Provide the (X, Y) coordinate of the cell's center where the given text is located.  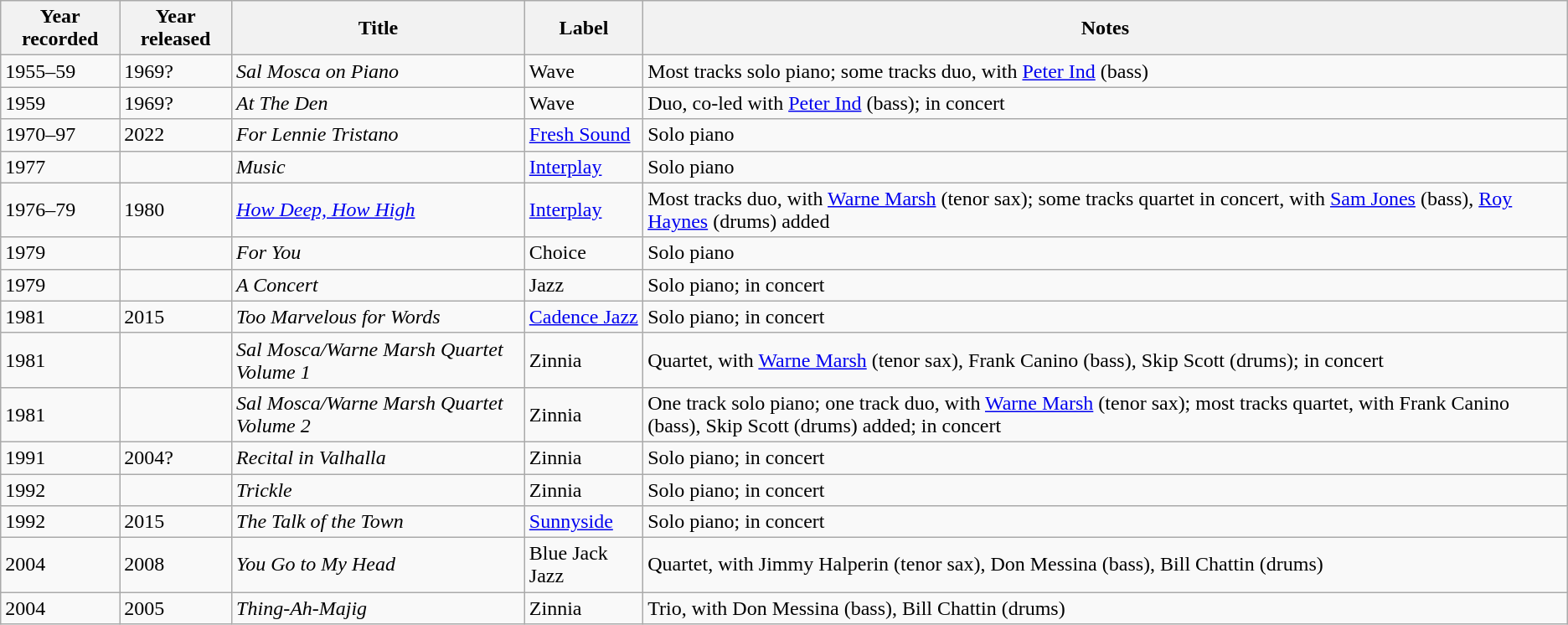
Sunnyside (583, 522)
Duo, co-led with Peter Ind (bass); in concert (1106, 103)
Year recorded (60, 28)
Fresh Sound (583, 135)
2008 (176, 565)
Title (379, 28)
Notes (1106, 28)
Sal Mosca/Warne Marsh Quartet Volume 2 (379, 414)
How Deep, How High (379, 209)
The Talk of the Town (379, 522)
1976–79 (60, 209)
Label (583, 28)
Choice (583, 253)
1991 (60, 457)
Quartet, with Jimmy Halperin (tenor sax), Don Messina (bass), Bill Chattin (drums) (1106, 565)
1959 (60, 103)
Recital in Valhalla (379, 457)
Sal Mosca/Warne Marsh Quartet Volume 1 (379, 360)
Quartet, with Warne Marsh (tenor sax), Frank Canino (bass), Skip Scott (drums); in concert (1106, 360)
Year released (176, 28)
Trickle (379, 490)
A Concert (379, 285)
2004? (176, 457)
Jazz (583, 285)
For You (379, 253)
Cadence Jazz (583, 317)
Blue Jack Jazz (583, 565)
Sal Mosca on Piano (379, 71)
At The Den (379, 103)
1980 (176, 209)
1970–97 (60, 135)
1977 (60, 167)
Trio, with Don Messina (bass), Bill Chattin (drums) (1106, 608)
For Lennie Tristano (379, 135)
Music (379, 167)
Thing-Ah-Majig (379, 608)
You Go to My Head (379, 565)
Most tracks solo piano; some tracks duo, with Peter Ind (bass) (1106, 71)
2022 (176, 135)
1955–59 (60, 71)
Most tracks duo, with Warne Marsh (tenor sax); some tracks quartet in concert, with Sam Jones (bass), Roy Haynes (drums) added (1106, 209)
Too Marvelous for Words (379, 317)
2005 (176, 608)
